Output the (x, y) coordinate of the center of the cell containing the given text.  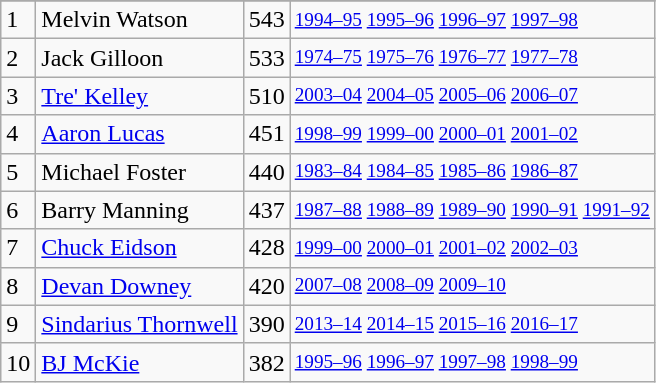
420 (266, 286)
2013–14 2014–15 2015–16 2016–17 (472, 324)
382 (266, 362)
9 (18, 324)
8 (18, 286)
437 (266, 210)
1994–95 1995–96 1996–97 1997–98 (472, 20)
Jack Gilloon (140, 58)
3 (18, 96)
Chuck Eidson (140, 248)
5 (18, 172)
1999–00 2000–01 2001–02 2002–03 (472, 248)
10 (18, 362)
440 (266, 172)
4 (18, 134)
Devan Downey (140, 286)
1983–84 1984–85 1985–86 1986–87 (472, 172)
428 (266, 248)
390 (266, 324)
1998–99 1999–00 2000–01 2001–02 (472, 134)
510 (266, 96)
Melvin Watson (140, 20)
533 (266, 58)
1 (18, 20)
1974–75 1975–76 1976–77 1977–78 (472, 58)
7 (18, 248)
BJ McKie (140, 362)
2007–08 2008–09 2009–10 (472, 286)
1995–96 1996–97 1997–98 1998–99 (472, 362)
1987–88 1988–89 1989–90 1990–91 1991–92 (472, 210)
Michael Foster (140, 172)
451 (266, 134)
6 (18, 210)
Aaron Lucas (140, 134)
2003–04 2004–05 2005–06 2006–07 (472, 96)
Barry Manning (140, 210)
2 (18, 58)
Sindarius Thornwell (140, 324)
Tre' Kelley (140, 96)
543 (266, 20)
